Provide the (x, y) coordinate of the cell's center where the given text is located.  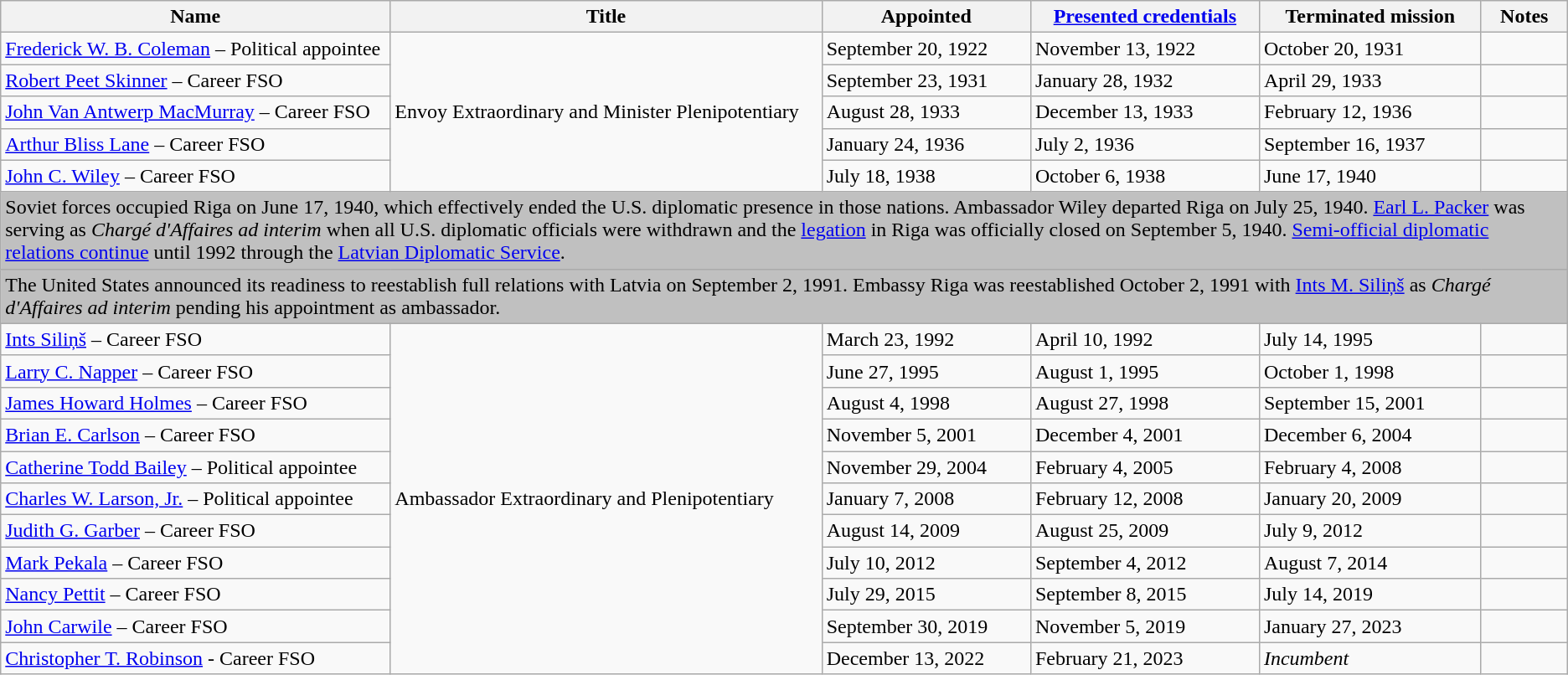
Incumbent (1370, 658)
Christopher T. Robinson - Career FSO (196, 658)
August 4, 1998 (926, 403)
December 13, 1933 (1144, 112)
Terminated mission (1370, 17)
September 8, 2015 (1144, 595)
Ambassador Extraordinary and Plenipotentiary (606, 499)
Ints Siliņš – Career FSO (196, 339)
March 23, 1992 (926, 339)
June 17, 1940 (1370, 176)
February 4, 2005 (1144, 466)
October 6, 1938 (1144, 176)
Arthur Bliss Lane – Career FSO (196, 144)
February 12, 2008 (1144, 499)
Frederick W. B. Coleman – Political appointee (196, 49)
Robert Peet Skinner – Career FSO (196, 80)
Judith G. Garber – Career FSO (196, 531)
Larry C. Napper – Career FSO (196, 371)
February 21, 2023 (1144, 658)
July 2, 1936 (1144, 144)
January 24, 1936 (926, 144)
August 27, 1998 (1144, 403)
December 13, 2022 (926, 658)
August 25, 2009 (1144, 531)
February 12, 1936 (1370, 112)
August 28, 1933 (926, 112)
October 1, 1998 (1370, 371)
April 29, 1933 (1370, 80)
July 18, 1938 (926, 176)
August 1, 1995 (1144, 371)
September 16, 1937 (1370, 144)
November 5, 2019 (1144, 626)
Mark Pekala – Career FSO (196, 563)
John C. Wiley – Career FSO (196, 176)
August 14, 2009 (926, 531)
Nancy Pettit – Career FSO (196, 595)
Notes (1524, 17)
January 27, 2023 (1370, 626)
December 4, 2001 (1144, 435)
John Carwile – Career FSO (196, 626)
September 30, 2019 (926, 626)
Charles W. Larson, Jr. – Political appointee (196, 499)
Brian E. Carlson – Career FSO (196, 435)
November 5, 2001 (926, 435)
June 27, 1995 (926, 371)
February 4, 2008 (1370, 466)
Appointed (926, 17)
January 7, 2008 (926, 499)
July 14, 2019 (1370, 595)
September 23, 1931 (926, 80)
Envoy Extraordinary and Minister Plenipotentiary (606, 112)
July 14, 1995 (1370, 339)
James Howard Holmes – Career FSO (196, 403)
John Van Antwerp MacMurray – Career FSO (196, 112)
September 20, 1922 (926, 49)
July 9, 2012 (1370, 531)
Presented credentials (1144, 17)
Catherine Todd Bailey – Political appointee (196, 466)
August 7, 2014 (1370, 563)
Title (606, 17)
September 15, 2001 (1370, 403)
November 13, 1922 (1144, 49)
April 10, 1992 (1144, 339)
September 4, 2012 (1144, 563)
July 10, 2012 (926, 563)
October 20, 1931 (1370, 49)
November 29, 2004 (926, 466)
January 28, 1932 (1144, 80)
July 29, 2015 (926, 595)
December 6, 2004 (1370, 435)
Name (196, 17)
January 20, 2009 (1370, 499)
